From the cell containing the given text, extract its center point as [x, y] coordinate. 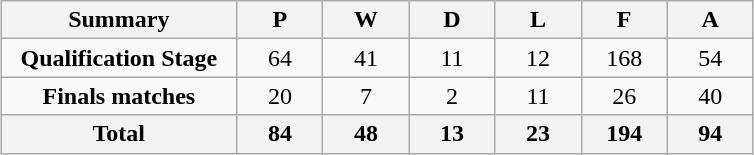
54 [710, 58]
Finals matches [119, 96]
A [710, 20]
D [452, 20]
F [624, 20]
168 [624, 58]
26 [624, 96]
7 [366, 96]
40 [710, 96]
23 [538, 134]
194 [624, 134]
20 [280, 96]
W [366, 20]
64 [280, 58]
P [280, 20]
94 [710, 134]
Qualification Stage [119, 58]
13 [452, 134]
Summary [119, 20]
41 [366, 58]
84 [280, 134]
L [538, 20]
48 [366, 134]
12 [538, 58]
Total [119, 134]
2 [452, 96]
